Provide the [x, y] coordinate of the cell's center where the given text is located.  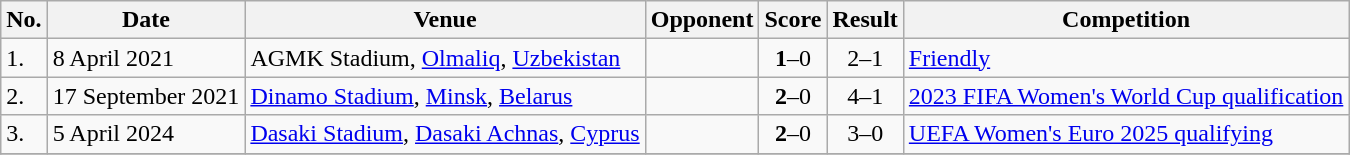
4–1 [865, 96]
Friendly [1126, 58]
5 April 2024 [146, 134]
3. [24, 134]
AGMK Stadium, Olmaliq, Uzbekistan [445, 58]
Competition [1126, 20]
Opponent [702, 20]
Dasaki Stadium, Dasaki Achnas, Cyprus [445, 134]
2023 FIFA Women's World Cup qualification [1126, 96]
8 April 2021 [146, 58]
3–0 [865, 134]
Date [146, 20]
2–1 [865, 58]
Result [865, 20]
No. [24, 20]
Dinamo Stadium, Minsk, Belarus [445, 96]
17 September 2021 [146, 96]
Score [793, 20]
1–0 [793, 58]
UEFA Women's Euro 2025 qualifying [1126, 134]
1. [24, 58]
2. [24, 96]
Venue [445, 20]
